Provide the (X, Y) coordinate of the cell's center where the given text is located.  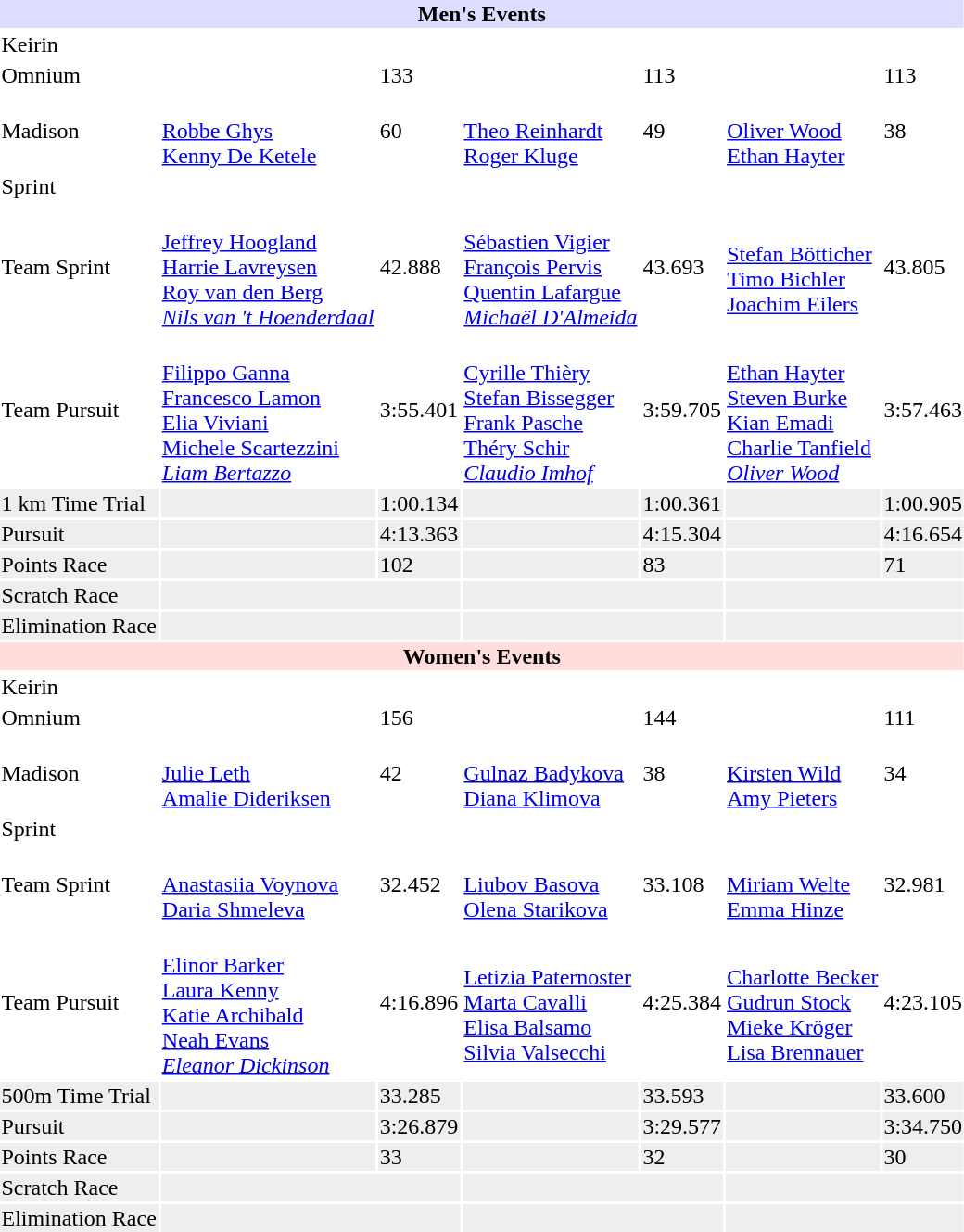
4:16.896 (419, 1003)
500m Time Trial (79, 1096)
156 (419, 718)
42.888 (419, 267)
33.600 (923, 1096)
3:34.750 (923, 1126)
Miriam WelteEmma Hinze (803, 884)
1:00.361 (682, 503)
33.593 (682, 1096)
1:00.134 (419, 503)
83 (682, 565)
32.452 (419, 884)
Liubov BasovaOlena Starikova (551, 884)
3:55.401 (419, 410)
4:25.384 (682, 1003)
33.285 (419, 1096)
Filippo GannaFrancesco LamonElia VivianiMichele ScartezziniLiam Bertazzo (268, 410)
43.693 (682, 267)
49 (682, 131)
3:26.879 (419, 1126)
1 km Time Trial (79, 503)
33 (419, 1157)
102 (419, 565)
3:29.577 (682, 1126)
Robbe GhysKenny De Ketele (268, 131)
4:15.304 (682, 534)
Theo ReinhardtRoger Kluge (551, 131)
4:13.363 (419, 534)
Sébastien VigierFrançois PervisQuentin LafargueMichaël D'Almeida (551, 267)
111 (923, 718)
Julie LethAmalie Dideriksen (268, 773)
133 (419, 75)
Stefan BötticherTimo BichlerJoachim Eilers (803, 267)
Charlotte BeckerGudrun StockMieke KrögerLisa Brennauer (803, 1003)
43.805 (923, 267)
Elinor BarkerLaura KennyKatie ArchibaldNeah EvansEleanor Dickinson (268, 1003)
32.981 (923, 884)
Anastasiia VoynovaDaria Shmeleva (268, 884)
1:00.905 (923, 503)
Men's Events (482, 14)
4:16.654 (923, 534)
Gulnaz BadykovaDiana Klimova (551, 773)
144 (682, 718)
71 (923, 565)
3:57.463 (923, 410)
Ethan HayterSteven BurkeKian EmadiCharlie TanfieldOliver Wood (803, 410)
42 (419, 773)
34 (923, 773)
4:23.105 (923, 1003)
Kirsten WildAmy Pieters (803, 773)
33.108 (682, 884)
Oliver WoodEthan Hayter (803, 131)
30 (923, 1157)
Women's Events (482, 656)
32 (682, 1157)
Cyrille ThièryStefan BisseggerFrank PascheThéry SchirClaudio Imhof (551, 410)
3:59.705 (682, 410)
60 (419, 131)
Letizia PaternosterMarta CavalliElisa BalsamoSilvia Valsecchi (551, 1003)
Jeffrey HooglandHarrie LavreysenRoy van den BergNils van 't Hoenderdaal (268, 267)
